Detect which cell encompasses the target text, then output its (x, y) center coordinate. 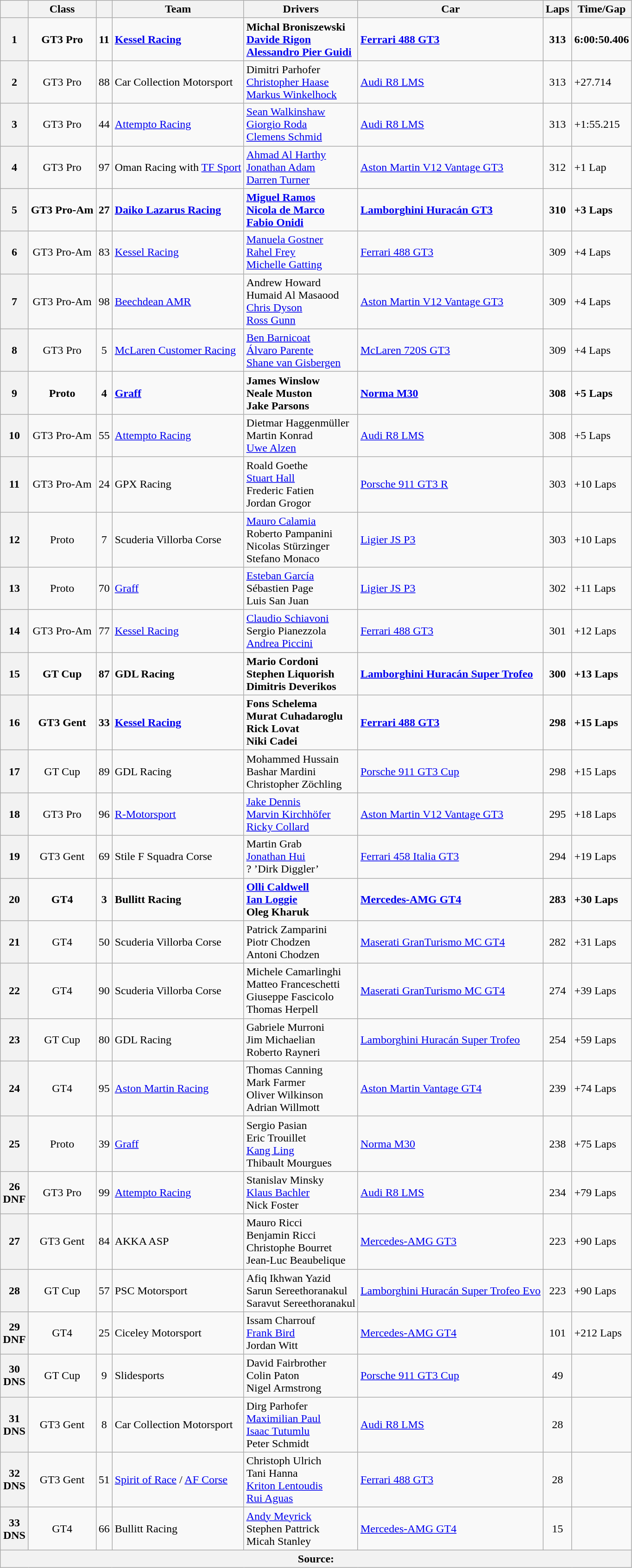
312 (557, 167)
+59 Laps (601, 1040)
Stile F Squadra Corse (178, 857)
Afiq Ikhwan Yazid Sarun Sereethoranakul Saravut Sereethoranakul (301, 1290)
PSC Motorsport (178, 1290)
234 (557, 1192)
Patrick Zamparini Piotr Chodzen Antoni Chodzen (301, 942)
Class (62, 9)
Mario Cordoni Stephen Liquorish Dimitris Deverikos (301, 674)
+11 Laps (601, 589)
Dimitri Parhofer Christopher Haase Markus Winkelhock (301, 82)
Michele Camarlinghi Matteo Franceschetti Giuseppe Fascicolo Thomas Herpell (301, 991)
1 (14, 39)
+30 Laps (601, 899)
99 (104, 1192)
GPX Racing (178, 484)
300 (557, 674)
Team (178, 9)
Drivers (301, 9)
2 (14, 82)
R-Motorsport (178, 814)
Dirg Parhofer Maximilian Paul Isaac Tutumlu Peter Schmidt (301, 1424)
Manuela Gostner Rahel Frey Michelle Gatting (301, 252)
69 (104, 857)
96 (104, 814)
+1:55.215 (601, 125)
39 (104, 1144)
44 (104, 125)
30DNS (14, 1376)
302 (557, 589)
Beechdean AMR (178, 301)
6:00:50.406 (601, 39)
Sergio Pasian Eric Trouillet Kang Ling Thibault Mourgues (301, 1144)
80 (104, 1040)
Dietmar Haggenmüller Martin Konrad Uwe Alzen (301, 435)
Time/Gap (601, 9)
23 (14, 1040)
294 (557, 857)
Thomas Canning Mark Farmer Oliver Wilkinson Adrian Willmott (301, 1088)
33DNS (14, 1529)
Source: (316, 1559)
87 (104, 674)
Lamborghini Huracán Super Trofeo Evo (450, 1290)
13 (14, 589)
+27.714 (601, 82)
70 (104, 589)
Laps (557, 9)
+12 Laps (601, 631)
Sean Walkinshaw Giorgio Roda Clemens Schmid (301, 125)
+74 Laps (601, 1088)
Car (450, 9)
Aston Martin Racing (178, 1088)
Michal Broniszewski Davide Rigon Alessandro Pier Guidi (301, 39)
Ferrari 458 Italia GT3 (450, 857)
6 (14, 252)
AKKA ASP (178, 1241)
12 (14, 540)
97 (104, 167)
Daiko Lazarus Racing (178, 210)
Mauro Calamia Roberto Pampanini Nicolas Stürzinger Stefano Monaco (301, 540)
+75 Laps (601, 1144)
Miguel Ramos Nicola de Marco Fabio Onidi (301, 210)
274 (557, 991)
Lamborghini Huracán GT3 (450, 210)
32DNS (14, 1480)
Ben Barnicoat Álvaro Parente Shane van Gisbergen (301, 350)
Ciceley Motorsport (178, 1333)
Olli Caldwell Ian Loggie Oleg Kharuk (301, 899)
66 (104, 1529)
James Winslow Neale Muston Jake Parsons (301, 393)
+3 Laps (601, 210)
Spirit of Race / AF Corse (178, 1480)
Christoph Ulrich Tani Hanna Kriton Lentoudis Rui Aguas (301, 1480)
17 (14, 771)
+13 Laps (601, 674)
Andy Meyrick Stephen Pattrick Micah Stanley (301, 1529)
10 (14, 435)
283 (557, 899)
David Fairbrother Colin Paton Nigel Armstrong (301, 1376)
18 (14, 814)
22 (14, 991)
McLaren Customer Racing (178, 350)
31DNS (14, 1424)
Esteban García Sébastien Page Luis San Juan (301, 589)
Jake Dennis Marvin Kirchhöfer Ricky Collard (301, 814)
+18 Laps (601, 814)
26DNF (14, 1192)
295 (557, 814)
95 (104, 1088)
Issam Charrouf Frank Bird Jordan Witt (301, 1333)
84 (104, 1241)
Oman Racing with TF Sport (178, 167)
89 (104, 771)
Martin Grab Jonathan Hui? ’Dirk Diggler’ (301, 857)
+31 Laps (601, 942)
McLaren 720S GT3 (450, 350)
Slidesports (178, 1376)
301 (557, 631)
+1 Lap (601, 167)
101 (557, 1333)
+39 Laps (601, 991)
57 (104, 1290)
254 (557, 1040)
50 (104, 942)
21 (14, 942)
Mercedes-AMG GT3 (450, 1241)
16 (14, 722)
282 (557, 942)
88 (104, 82)
239 (557, 1088)
Gabriele Murroni Jim Michaelian Roberto Rayneri (301, 1040)
+212 Laps (601, 1333)
83 (104, 252)
310 (557, 210)
Stanislav Minsky Klaus Bachler Nick Foster (301, 1192)
29DNF (14, 1333)
Mohammed Hussain Bashar Mardini Christopher Zöchling (301, 771)
Roald Goethe Stuart Hall Frederic Fatien Jordan Grogor (301, 484)
49 (557, 1376)
Andrew Howard Humaid Al Masaood Chris Dyson Ross Gunn (301, 301)
+79 Laps (601, 1192)
55 (104, 435)
Fons Schelema Murat Cuhadaroglu Rick Lovat Niki Cadei (301, 722)
238 (557, 1144)
33 (104, 722)
77 (104, 631)
19 (14, 857)
14 (14, 631)
51 (104, 1480)
90 (104, 991)
Aston Martin Vantage GT4 (450, 1088)
Mauro Ricci Benjamin Ricci Christophe Bourret Jean-Luc Beaubelique (301, 1241)
Ahmad Al Harthy Jonathan Adam Darren Turner (301, 167)
Porsche 911 GT3 R (450, 484)
+19 Laps (601, 857)
98 (104, 301)
20 (14, 899)
Claudio Schiavoni Sergio Pianezzola Andrea Piccini (301, 631)
